Output the [X, Y] coordinate of the center of the cell containing the given text.  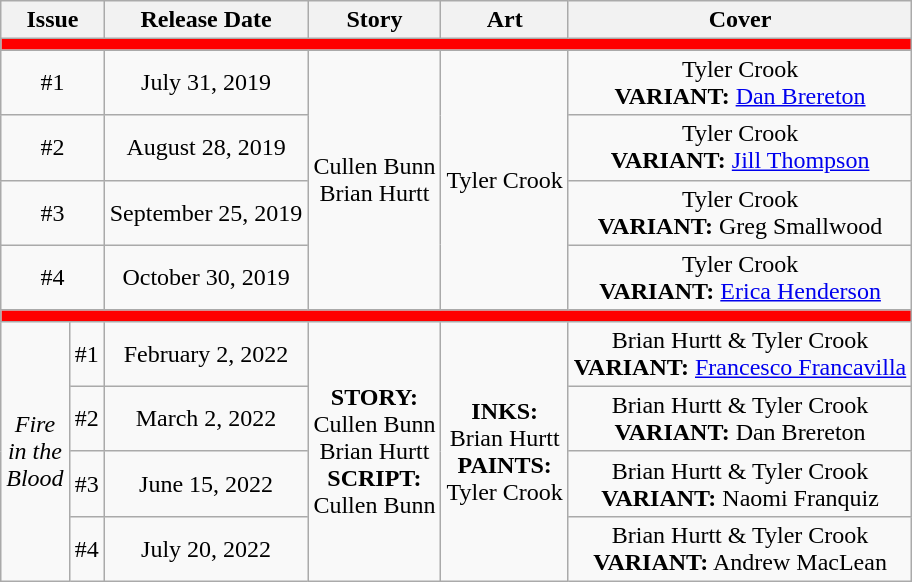
Brian Hurtt & Tyler CrookVARIANT: Francesco Francavilla [740, 354]
Tyler CrookVARIANT: Dan Brereton [740, 82]
March 2, 2022 [206, 418]
Firein theBlood [35, 451]
Tyler CrookVARIANT: Jill Thompson [740, 148]
Brian Hurtt & Tyler CrookVARIANT: Naomi Franquiz [740, 484]
June 15, 2022 [206, 484]
Art [504, 20]
Story [374, 20]
Issue [52, 20]
Cullen BunnBrian Hurtt [374, 180]
July 31, 2019 [206, 82]
Tyler Crook [504, 180]
Release Date [206, 20]
Cover [740, 20]
Tyler CrookVARIANT: Erica Henderson [740, 278]
October 30, 2019 [206, 278]
STORY:Cullen BunnBrian HurttSCRIPT:Cullen Bunn [374, 451]
INKS:Brian HurttPAINTS:Tyler Crook [504, 451]
February 2, 2022 [206, 354]
Brian Hurtt & Tyler CrookVARIANT: Andrew MacLean [740, 548]
August 28, 2019 [206, 148]
July 20, 2022 [206, 548]
September 25, 2019 [206, 212]
Tyler CrookVARIANT: Greg Smallwood [740, 212]
Brian Hurtt & Tyler CrookVARIANT: Dan Brereton [740, 418]
